Pinpoint the cell where the given text exists, returning its (X, Y) midpoint coordinate. 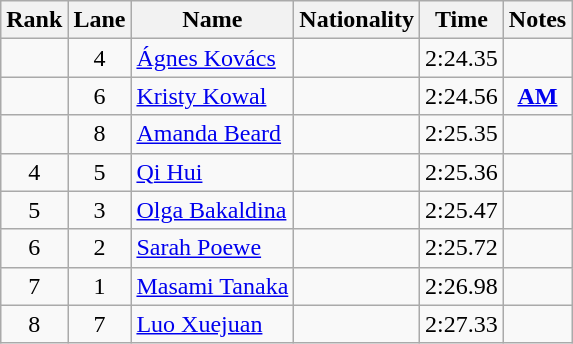
Name (212, 20)
AM (537, 96)
2 (100, 248)
Rank (34, 20)
2:25.35 (462, 134)
Kristy Kowal (212, 96)
2:25.36 (462, 172)
Lane (100, 20)
Sarah Poewe (212, 248)
3 (100, 210)
Time (462, 20)
1 (100, 286)
Masami Tanaka (212, 286)
Olga Bakaldina (212, 210)
2:27.33 (462, 324)
Ágnes Kovács (212, 58)
Notes (537, 20)
Amanda Beard (212, 134)
2:26.98 (462, 286)
Luo Xuejuan (212, 324)
Nationality (357, 20)
2:24.56 (462, 96)
2:25.72 (462, 248)
2:24.35 (462, 58)
Qi Hui (212, 172)
2:25.47 (462, 210)
